Identify which cell holds the provided text, then report its (x, y) central coordinate. 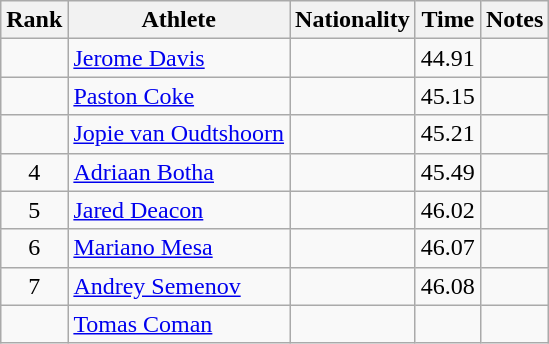
Tomas Coman (179, 324)
Jared Deacon (179, 210)
46.08 (448, 286)
4 (34, 172)
5 (34, 210)
Mariano Mesa (179, 248)
Nationality (353, 20)
Paston Coke (179, 96)
44.91 (448, 58)
Jerome Davis (179, 58)
Time (448, 20)
45.21 (448, 134)
45.15 (448, 96)
Athlete (179, 20)
45.49 (448, 172)
Andrey Semenov (179, 286)
Notes (514, 20)
46.07 (448, 248)
6 (34, 248)
Adriaan Botha (179, 172)
7 (34, 286)
46.02 (448, 210)
Rank (34, 20)
Jopie van Oudtshoorn (179, 134)
